Search for the cell housing the specified text and yield its [X, Y] center coordinate. 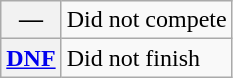
Did not compete [146, 20]
DNF [31, 58]
— [31, 20]
Did not finish [146, 58]
